Return (x, y) of the center of cell containing provided text 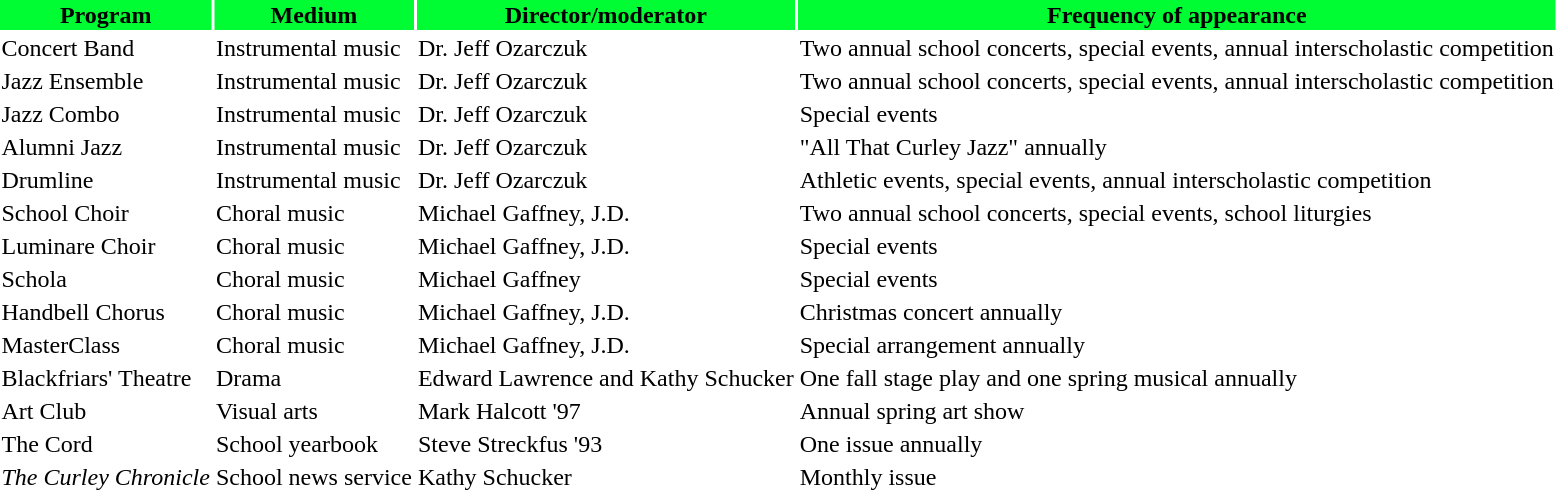
Art Club (106, 411)
The Cord (106, 444)
Concert Band (106, 48)
Athletic events, special events, annual interscholastic competition (1176, 180)
Program (106, 15)
Frequency of appearance (1176, 15)
Medium (314, 15)
School Choir (106, 213)
Special arrangement annually (1176, 345)
Michael Gaffney (606, 279)
One issue annually (1176, 444)
School yearbook (314, 444)
Steve Streckfus '93 (606, 444)
Drama (314, 378)
Visual arts (314, 411)
Jazz Ensemble (106, 81)
Handbell Chorus (106, 312)
Luminare Choir (106, 246)
"All That Curley Jazz" annually (1176, 147)
Drumline (106, 180)
Jazz Combo (106, 114)
Annual spring art show (1176, 411)
Schola (106, 279)
Mark Halcott '97 (606, 411)
Christmas concert annually (1176, 312)
MasterClass (106, 345)
Alumni Jazz (106, 147)
Blackfriars' Theatre (106, 378)
Director/moderator (606, 15)
Edward Lawrence and Kathy Schucker (606, 378)
One fall stage play and one spring musical annually (1176, 378)
Two annual school concerts, special events, school liturgies (1176, 213)
